Return [x, y] of the center of cell containing provided text 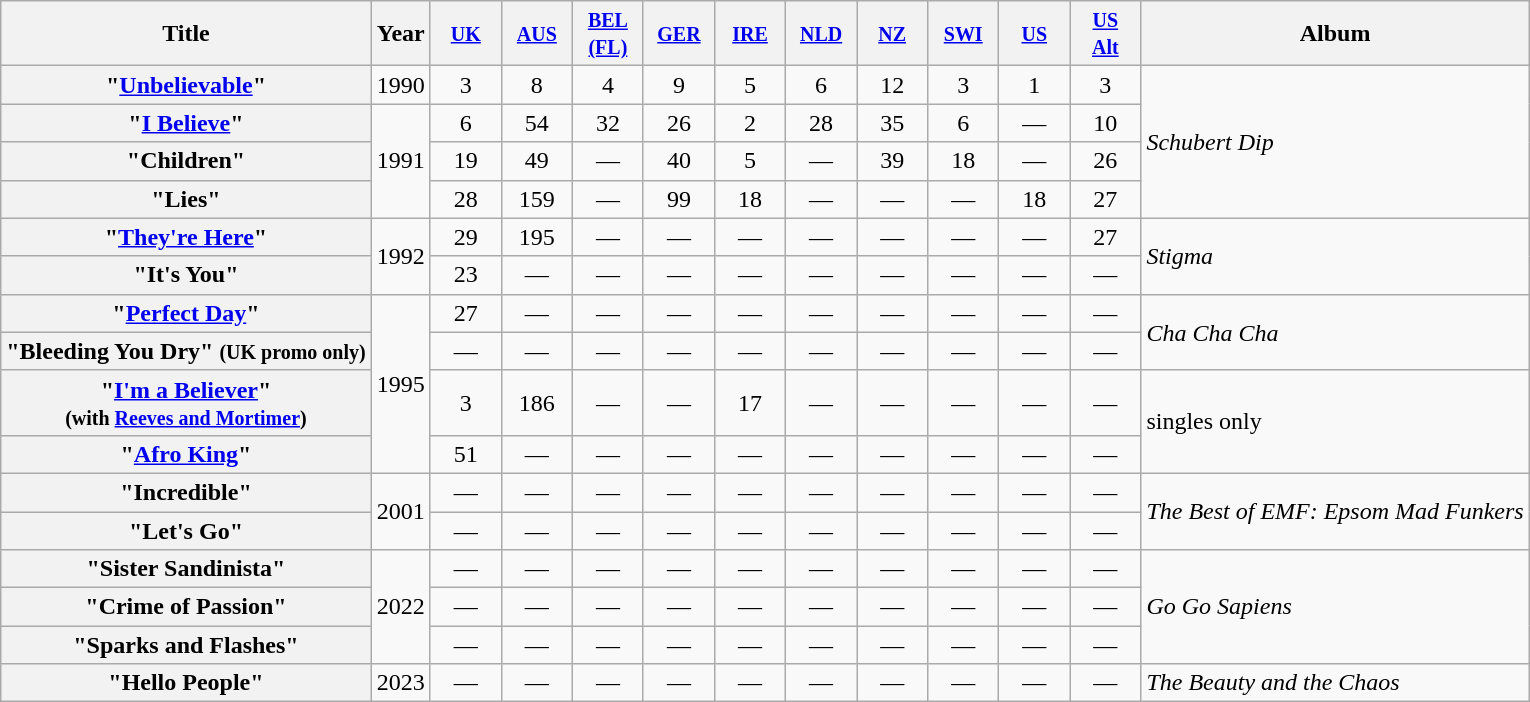
The Beauty and the Chaos [1335, 683]
10 [1106, 123]
AUS [536, 34]
49 [536, 161]
159 [536, 199]
8 [536, 85]
32 [608, 123]
"Bleeding You Dry" (UK promo only) [186, 351]
12 [892, 85]
NLD [822, 34]
IRE [750, 34]
29 [466, 237]
Schubert Dip [1335, 142]
2 [750, 123]
17 [750, 402]
"Lies" [186, 199]
SWI [964, 34]
54 [536, 123]
19 [466, 161]
51 [466, 454]
Cha Cha Cha [1335, 332]
singles only [1335, 422]
39 [892, 161]
1990 [400, 85]
The Best of EMF: Epsom Mad Funkers [1335, 511]
"Children" [186, 161]
Stigma [1335, 256]
"They're Here" [186, 237]
"Hello People" [186, 683]
2022 [400, 607]
"Perfect Day" [186, 313]
195 [536, 237]
1 [1034, 85]
Album [1335, 34]
1995 [400, 384]
23 [466, 275]
"Crime of Passion" [186, 607]
186 [536, 402]
"Sparks and Flashes" [186, 645]
"Let's Go" [186, 531]
"Sister Sandinista" [186, 569]
US [1034, 34]
1992 [400, 256]
"Unbelievable" [186, 85]
9 [678, 85]
"I'm a Believer" (with Reeves and Mortimer) [186, 402]
NZ [892, 34]
99 [678, 199]
"It's You" [186, 275]
UK [466, 34]
35 [892, 123]
BEL(FL) [608, 34]
40 [678, 161]
Go Go Sapiens [1335, 607]
Year [400, 34]
"I Believe" [186, 123]
GER [678, 34]
Title [186, 34]
"Incredible" [186, 492]
"Afro King" [186, 454]
USAlt [1106, 34]
2023 [400, 683]
2001 [400, 511]
1991 [400, 161]
4 [608, 85]
